For the text-containing cell, return its midpoint in (x, y) coordinate format. 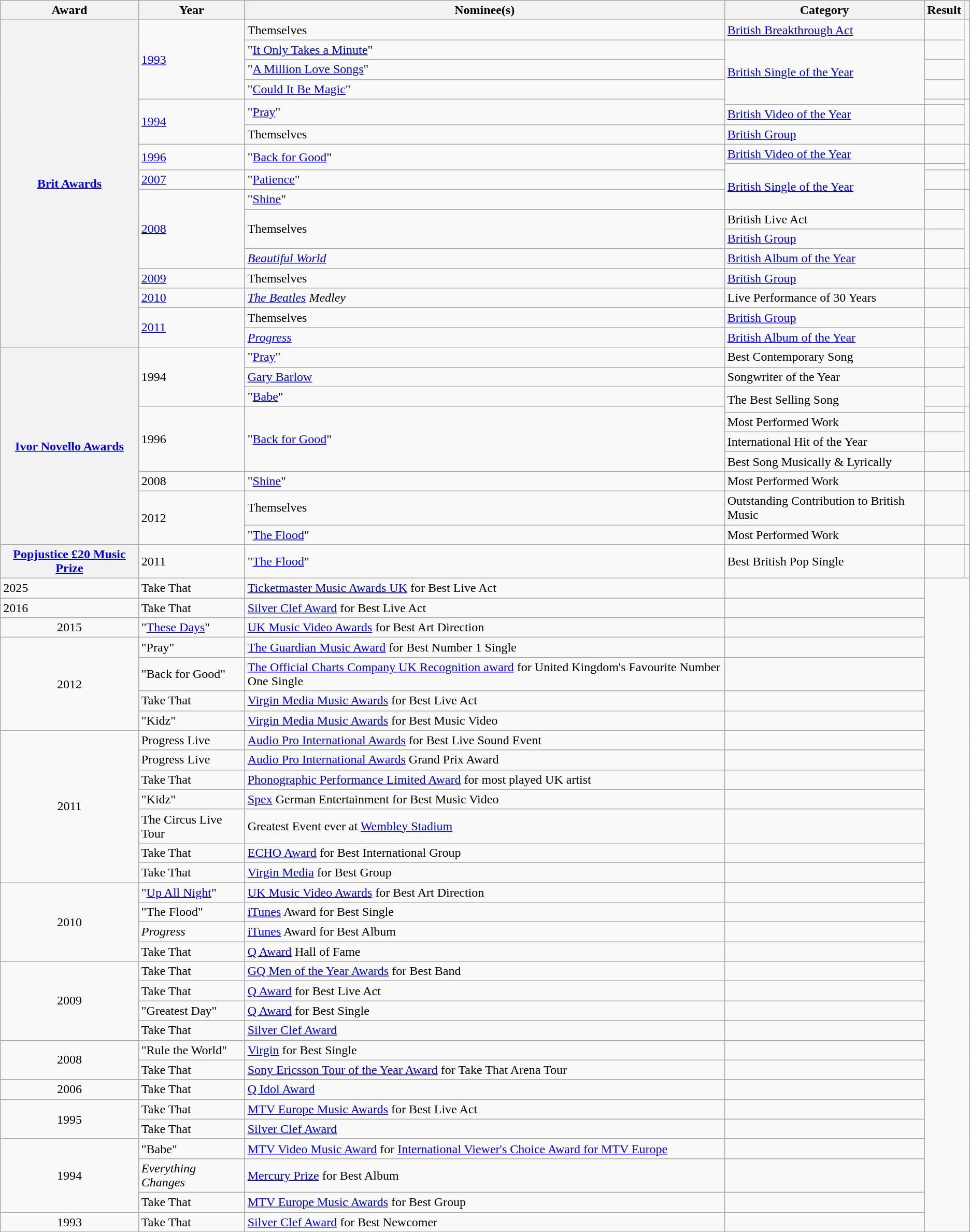
Q Award Hall of Fame (484, 952)
The Circus Live Tour (192, 826)
Mercury Prize for Best Album (484, 1176)
International Hit of the Year (824, 442)
Beautiful World (484, 259)
Ivor Novello Awards (69, 446)
Gary Barlow (484, 377)
The Beatles Medley (484, 298)
Phonographic Performance Limited Award for most played UK artist (484, 780)
2016 (69, 608)
Year (192, 10)
"Up All Night" (192, 892)
Best Song Musically & Lyrically (824, 461)
iTunes Award for Best Single (484, 912)
Q Idol Award (484, 1089)
Live Performance of 30 Years (824, 298)
Songwriter of the Year (824, 377)
Outstanding Contribution to British Music (824, 508)
"Greatest Day" (192, 1011)
Silver Clef Award for Best Live Act (484, 608)
Virgin for Best Single (484, 1050)
British Live Act (824, 219)
2025 (69, 588)
Result (944, 10)
2007 (192, 179)
Q Award for Best Single (484, 1011)
Best British Pop Single (824, 562)
Award (69, 10)
"These Days" (192, 628)
"Patience" (484, 179)
Sony Ericsson Tour of the Year Award for Take That Arena Tour (484, 1070)
Ticketmaster Music Awards UK for Best Live Act (484, 588)
Nominee(s) (484, 10)
Audio Pro International Awards Grand Prix Award (484, 760)
"Rule the World" (192, 1050)
2015 (69, 628)
The Guardian Music Award for Best Number 1 Single (484, 647)
MTV Video Music Award for International Viewer's Choice Award for MTV Europe (484, 1149)
1995 (69, 1119)
Virgin Media Music Awards for Best Music Video (484, 720)
Category (824, 10)
iTunes Award for Best Album (484, 932)
Audio Pro International Awards for Best Live Sound Event (484, 740)
Spex German Entertainment for Best Music Video (484, 799)
Brit Awards (69, 183)
British Breakthrough Act (824, 30)
Greatest Event ever at Wembley Stadium (484, 826)
Virgin Media for Best Group (484, 872)
Silver Clef Award for Best Newcomer (484, 1222)
Popjustice £20 Music Prize (69, 562)
The Official Charts Company UK Recognition award for United Kingdom's Favourite Number One Single (484, 674)
ECHO Award for Best International Group (484, 853)
MTV Europe Music Awards for Best Live Act (484, 1109)
GQ Men of the Year Awards for Best Band (484, 971)
Virgin Media Music Awards for Best Live Act (484, 701)
The Best Selling Song (824, 399)
MTV Europe Music Awards for Best Group (484, 1202)
Best Contemporary Song (824, 357)
Q Award for Best Live Act (484, 991)
2006 (69, 1089)
"It Only Takes a Minute" (484, 50)
"Could It Be Magic" (484, 89)
Everything Changes (192, 1176)
"A Million Love Songs" (484, 69)
